For the text-containing cell, return its midpoint in [x, y] coordinate format. 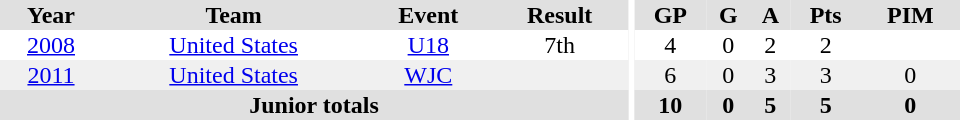
PIM [910, 15]
Pts [826, 15]
Year [51, 15]
WJC [428, 75]
Junior totals [314, 105]
6 [670, 75]
4 [670, 45]
2011 [51, 75]
2008 [51, 45]
Result [560, 15]
A [770, 15]
Team [234, 15]
G [728, 15]
U18 [428, 45]
GP [670, 15]
Event [428, 15]
7th [560, 45]
10 [670, 105]
